From the cell containing the given text, extract its center point as (x, y) coordinate. 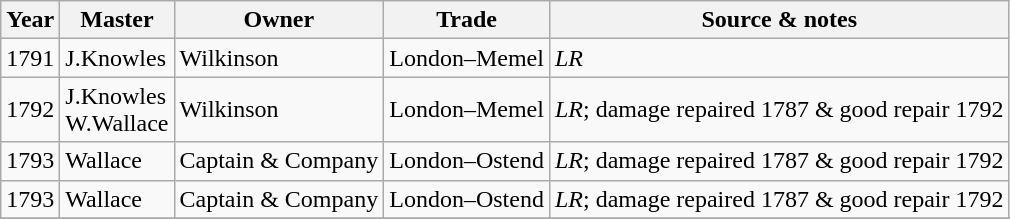
LR (779, 58)
J.KnowlesW.Wallace (117, 110)
1792 (30, 110)
Trade (467, 20)
Master (117, 20)
Year (30, 20)
J.Knowles (117, 58)
1791 (30, 58)
Owner (279, 20)
Source & notes (779, 20)
